Determine the [X, Y] coordinate at the center of the cell enclosing the given text.  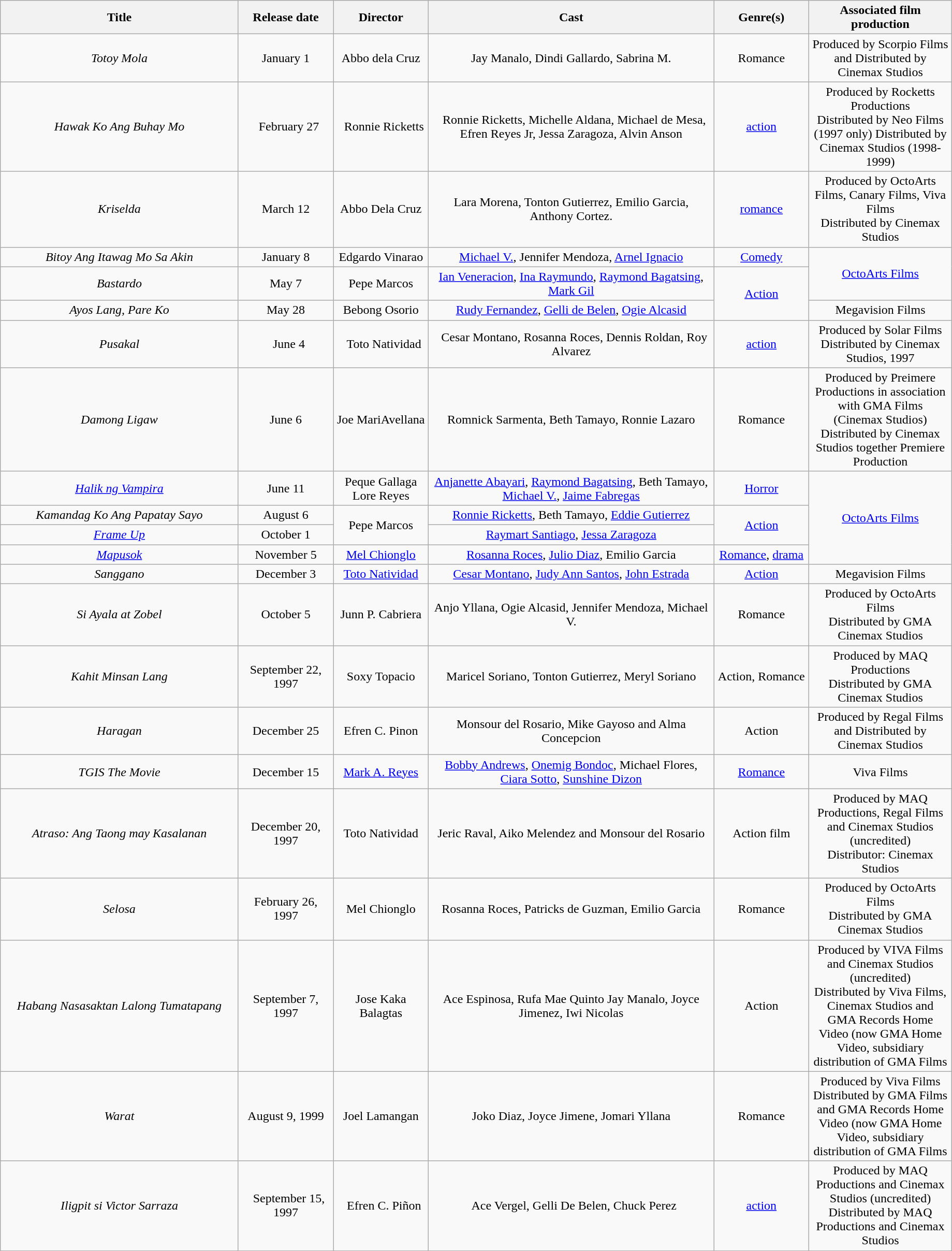
TGIS The Movie [119, 772]
Ronnie Ricketts, Michelle Aldana, Michael de Mesa, Efren Reyes Jr, Jessa Zaragoza, Alvin Anson [572, 126]
Raymart Santiago, Jessa Zaragoza [572, 534]
Haragan [119, 731]
Comedy [761, 257]
Rosanna Roces, Patricks de Guzman, Emilio Garcia [572, 909]
Junn P. Cabriera [381, 615]
Warat [119, 1116]
Romance, drama [761, 555]
Mark A. Reyes [381, 772]
Produced by Preimere Productions in association with GMA Films (Cinemax Studios)Distributed by Cinemax Studios together Premiere Production [881, 419]
romance [761, 209]
Joe MariAvellana [381, 419]
Atraso: Ang Taong may Kasalanan [119, 834]
Joko Diaz, Joyce Jimene, Jomari Yllana [572, 1116]
Cesar Montano, Rosanna Roces, Dennis Roldan, Roy Alvarez [572, 344]
Produced by OctoArts Films, Canary Films, Viva FilmsDistributed by Cinemax Studios [881, 209]
Release date [286, 18]
Lara Morena, Tonton Gutierrez, Emilio Garcia, Anthony Cortez. [572, 209]
Bebong Osorio [381, 310]
Bobby Andrews, Onemig Bondoc, Michael Flores, Ciara Sotto, Sunshine Dizon [572, 772]
December 20, 1997 [286, 834]
Produced by MAQ Productions and Cinemax Studios (uncredited)Distributed by MAQ Productions and Cinemax Studios [881, 1205]
Horror [761, 488]
Cast [572, 18]
Produced by Scorpio Films and Distributed by Cinemax Studios [881, 58]
Cesar Montano, Judy Ann Santos, John Estrada [572, 574]
September 15, 1997 [286, 1205]
Selosa [119, 909]
Action film [761, 834]
Pusakal [119, 344]
August 6 [286, 515]
October 5 [286, 615]
December 3 [286, 574]
Ayos Lang, Pare Ko [119, 310]
Michael V., Jennifer Mendoza, Arnel Ignacio [572, 257]
Associated film production [881, 18]
Ian Veneracion, Ina Raymundo, Raymond Bagatsing, Mark Gil [572, 284]
Produced by Rocketts ProductionsDistributed by Neo Films (1997 only) Distributed by Cinemax Studios (1998-1999) [881, 126]
Jay Manalo, Dindi Gallardo, Sabrina M. [572, 58]
August 9, 1999 [286, 1116]
December 15 [286, 772]
Abbo Dela Cruz [381, 209]
Anjanette Abayari, Raymond Bagatsing, Beth Tamayo, Michael V., Jaime Fabregas [572, 488]
Title [119, 18]
Action, Romance [761, 676]
February 27 [286, 126]
Produced by MAQ ProductionsDistributed by GMA Cinemax Studios [881, 676]
Kriselda [119, 209]
Anjo Yllana, Ogie Alcasid, Jennifer Mendoza, Michael V. [572, 615]
Produced by Solar FilmsDistributed by Cinemax Studios, 1997 [881, 344]
Bitoy Ang Itawag Mo Sa Akin [119, 257]
May 7 [286, 284]
Halik ng Vampira [119, 488]
Director [381, 18]
Si Ayala at Zobel [119, 615]
Hawak Ko Ang Buhay Mo [119, 126]
November 5 [286, 555]
September 7, 1997 [286, 1006]
March 12 [286, 209]
Soxy Topacio [381, 676]
Habang Nasasaktan Lalong Tumatapang [119, 1006]
January 1 [286, 58]
June 11 [286, 488]
June 4 [286, 344]
Viva Films [881, 772]
September 22, 1997 [286, 676]
Produced by Viva Films Distributed by GMA Films and GMA Records Home Video (now GMA Home Video, subsidiary distribution of GMA Films [881, 1116]
Produced by Regal Films and Distributed by Cinemax Studios [881, 731]
Ace Espinosa, Rufa Mae Quinto Jay Manalo, Joyce Jimenez, Iwi Nicolas [572, 1006]
October 1 [286, 534]
Ace Vergel, Gelli De Belen, Chuck Perez [572, 1205]
December 25 [286, 731]
Jeric Raval, Aiko Melendez and Monsour del Rosario [572, 834]
June 6 [286, 419]
Monsour del Rosario, Mike Gayoso and Alma Concepcion [572, 731]
Efren C. Pinon [381, 731]
Genre(s) [761, 18]
Rosanna Roces, Julio Diaz, Emilio Garcia [572, 555]
Bastardo [119, 284]
Frame Up [119, 534]
Totoy Mola [119, 58]
January 8 [286, 257]
Ronnie Ricketts [381, 126]
Romnick Sarmenta, Beth Tamayo, Ronnie Lazaro [572, 419]
Peque GallagaLore Reyes [381, 488]
Rudy Fernandez, Gelli de Belen, Ogie Alcasid [572, 310]
Sanggano [119, 574]
Ronnie Ricketts, Beth Tamayo, Eddie Gutierrez [572, 515]
Kahit Minsan Lang [119, 676]
Kamandag Ko Ang Papatay Sayo [119, 515]
Iligpit si Victor Sarraza [119, 1205]
Abbo dela Cruz [381, 58]
Efren C. Piñon [381, 1205]
Jose Kaka Balagtas [381, 1006]
Damong Ligaw [119, 419]
Mapusok [119, 555]
Joel Lamangan [381, 1116]
February 26, 1997 [286, 909]
Edgardo Vinarao [381, 257]
Maricel Soriano, Tonton Gutierrez, Meryl Soriano [572, 676]
Produced by MAQ Productions, Regal Films and Cinemax Studios (uncredited)Distributor: Cinemax Studios [881, 834]
May 28 [286, 310]
